Return [x, y] of the center of cell containing provided text 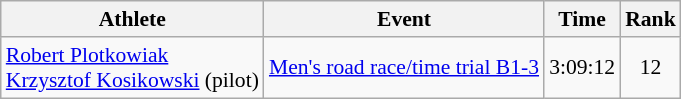
12 [650, 68]
Rank [650, 19]
Time [582, 19]
Event [404, 19]
Robert Plotkowiak Krzysztof Kosikowski (pilot) [132, 68]
Men's road race/time trial B1-3 [404, 68]
3:09:12 [582, 68]
Athlete [132, 19]
